Return the (x, y) coordinate for the center point of the cell that contains the specified text.  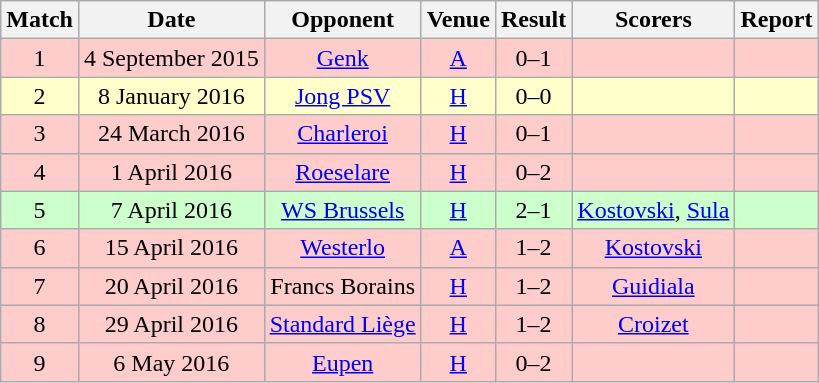
2–1 (533, 210)
Date (171, 20)
8 (40, 324)
WS Brussels (342, 210)
0–0 (533, 96)
Roeselare (342, 172)
Scorers (654, 20)
Result (533, 20)
Jong PSV (342, 96)
4 (40, 172)
7 (40, 286)
6 (40, 248)
8 January 2016 (171, 96)
Eupen (342, 362)
29 April 2016 (171, 324)
9 (40, 362)
7 April 2016 (171, 210)
Kostovski (654, 248)
1 April 2016 (171, 172)
Report (776, 20)
Genk (342, 58)
Kostovski, Sula (654, 210)
Francs Borains (342, 286)
Match (40, 20)
5 (40, 210)
20 April 2016 (171, 286)
1 (40, 58)
Westerlo (342, 248)
Venue (458, 20)
3 (40, 134)
Opponent (342, 20)
4 September 2015 (171, 58)
2 (40, 96)
15 April 2016 (171, 248)
Guidiala (654, 286)
Standard Liège (342, 324)
6 May 2016 (171, 362)
Charleroi (342, 134)
24 March 2016 (171, 134)
Croizet (654, 324)
